From the cell containing the given text, extract its center point as [X, Y] coordinate. 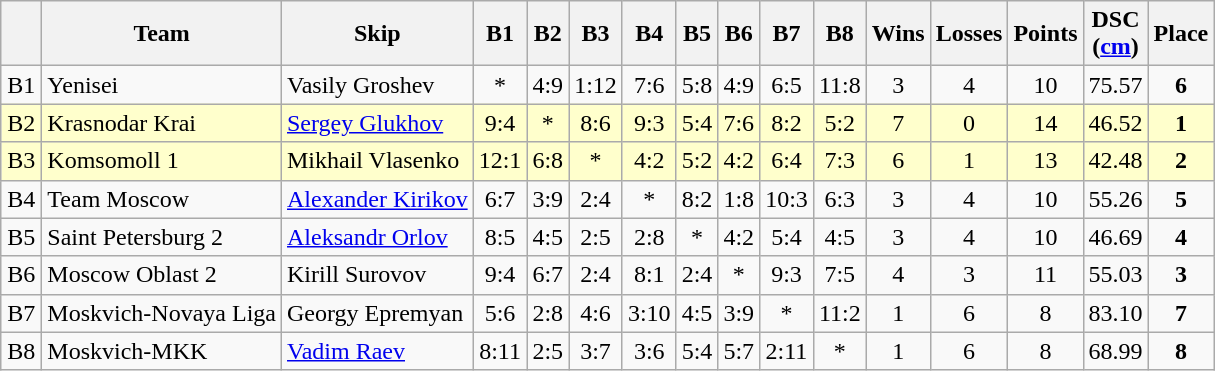
3:7 [596, 351]
Georgy Epremyan [377, 313]
75.57 [1116, 85]
1:12 [596, 85]
DSC (cm) [1116, 34]
0 [969, 123]
Skip [377, 34]
55.03 [1116, 275]
2:11 [787, 351]
6:4 [787, 161]
Aleksandr Orlov [377, 237]
3:6 [649, 351]
5:6 [500, 313]
11:2 [840, 313]
11 [1046, 275]
4:6 [596, 313]
Sergey Glukhov [377, 123]
8:5 [500, 237]
Krasnodar Krai [162, 123]
Vadim Raev [377, 351]
13 [1046, 161]
8:6 [596, 123]
Moskvich-Novaya Liga [162, 313]
83.10 [1116, 313]
Place [1181, 34]
14 [1046, 123]
3:10 [649, 313]
Vasily Groshev [377, 85]
Alexander Kirikov [377, 199]
5:8 [697, 85]
6:3 [840, 199]
10:3 [787, 199]
6:8 [548, 161]
Team Moscow [162, 199]
8:1 [649, 275]
Kirill Surovov [377, 275]
Team [162, 34]
68.99 [1116, 351]
11:8 [840, 85]
5:7 [739, 351]
Points [1046, 34]
5 [1181, 199]
12:1 [500, 161]
1:8 [739, 199]
Yenisei [162, 85]
Mikhail Vlasenko [377, 161]
46.69 [1116, 237]
Saint Petersburg 2 [162, 237]
42.48 [1116, 161]
8:11 [500, 351]
6:5 [787, 85]
46.52 [1116, 123]
Komsomoll 1 [162, 161]
Wins [898, 34]
Moscow Oblast 2 [162, 275]
7:3 [840, 161]
7:5 [840, 275]
2 [1181, 161]
55.26 [1116, 199]
Losses [969, 34]
Moskvich-MKK [162, 351]
